Return the (X, Y) coordinate for the center point of the cell that contains the specified text.  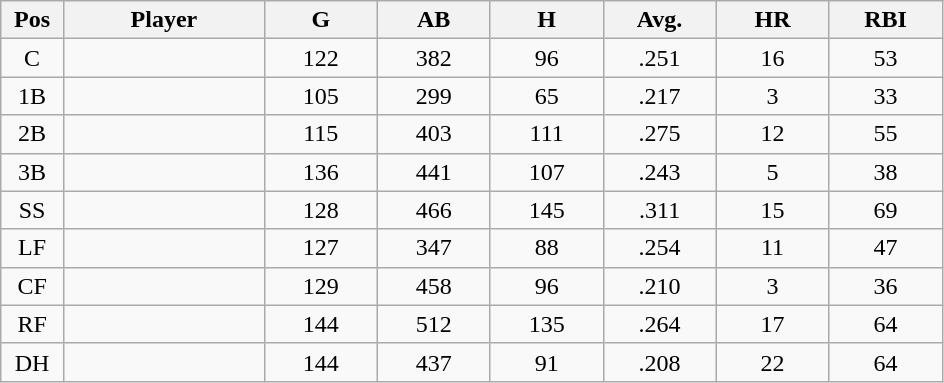
466 (434, 210)
105 (320, 96)
55 (886, 134)
135 (546, 324)
437 (434, 362)
458 (434, 286)
C (32, 58)
129 (320, 286)
.264 (660, 324)
3B (32, 172)
LF (32, 248)
RBI (886, 20)
145 (546, 210)
Avg. (660, 20)
65 (546, 96)
H (546, 20)
136 (320, 172)
512 (434, 324)
AB (434, 20)
.251 (660, 58)
HR (772, 20)
17 (772, 324)
53 (886, 58)
.208 (660, 362)
38 (886, 172)
88 (546, 248)
DH (32, 362)
.217 (660, 96)
69 (886, 210)
RF (32, 324)
107 (546, 172)
.210 (660, 286)
SS (32, 210)
.254 (660, 248)
Pos (32, 20)
15 (772, 210)
CF (32, 286)
1B (32, 96)
5 (772, 172)
115 (320, 134)
36 (886, 286)
22 (772, 362)
12 (772, 134)
47 (886, 248)
122 (320, 58)
128 (320, 210)
347 (434, 248)
382 (434, 58)
G (320, 20)
.243 (660, 172)
403 (434, 134)
Player (164, 20)
2B (32, 134)
111 (546, 134)
441 (434, 172)
33 (886, 96)
299 (434, 96)
11 (772, 248)
.275 (660, 134)
.311 (660, 210)
127 (320, 248)
16 (772, 58)
91 (546, 362)
